From the cell containing the given text, extract its center point as [X, Y] coordinate. 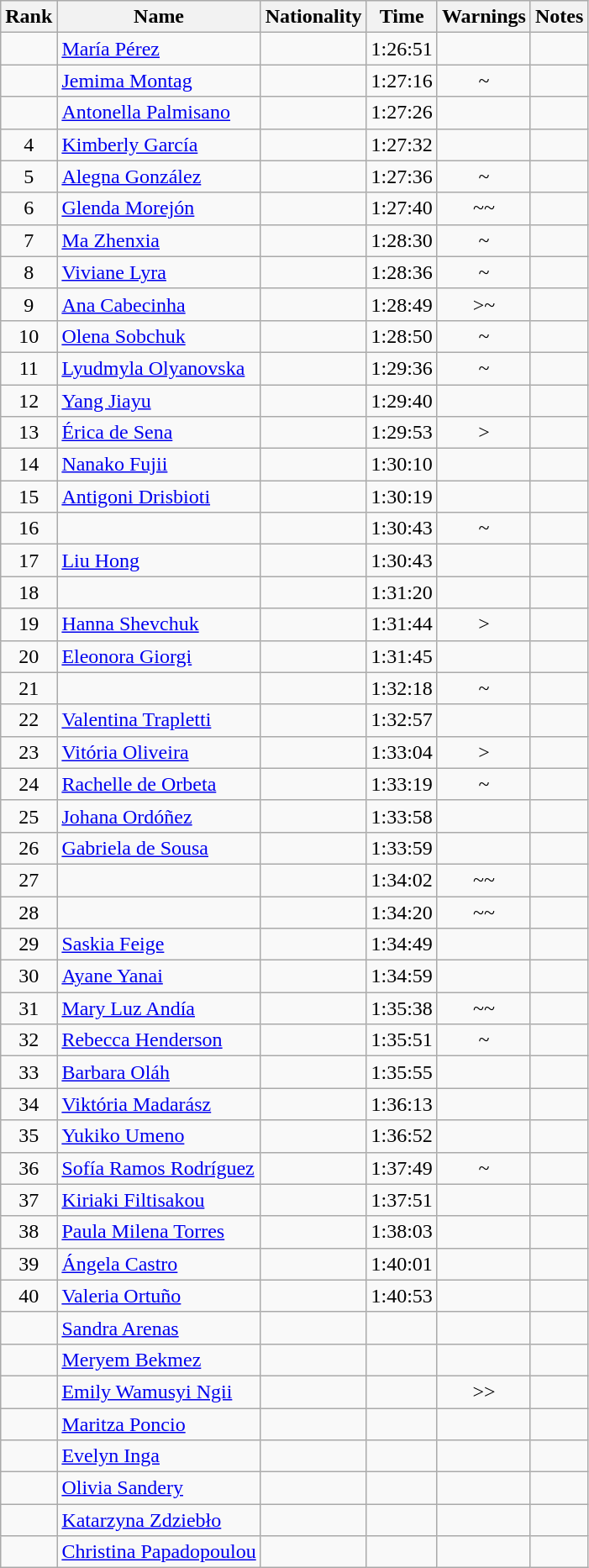
Kiriaki Filtisakou [159, 1200]
21 [29, 688]
1:40:53 [402, 1296]
1:37:51 [402, 1200]
27 [29, 880]
1:32:18 [402, 688]
1:33:59 [402, 848]
Ma Zhenxia [159, 240]
Ángela Castro [159, 1264]
Antigoni Drisbioti [159, 497]
Time [402, 17]
María Pérez [159, 49]
25 [29, 816]
32 [29, 1040]
9 [29, 304]
Ayane Yanai [159, 976]
Emily Wamusyi Ngii [159, 1392]
38 [29, 1232]
Alegna González [159, 176]
1:28:49 [402, 304]
Valentina Trapletti [159, 720]
Sofía Ramos Rodríguez [159, 1168]
Notes [559, 17]
1:29:53 [402, 433]
Érica de Sena [159, 433]
Liu Hong [159, 560]
Olena Sobchuk [159, 336]
7 [29, 240]
12 [29, 401]
1:36:13 [402, 1104]
Viktória Madarász [159, 1104]
1:27:32 [402, 145]
36 [29, 1168]
23 [29, 752]
Johana Ordóñez [159, 816]
Valeria Ortuño [159, 1296]
1:26:51 [402, 49]
Antonella Palmisano [159, 113]
1:29:36 [402, 368]
Barbara Oláh [159, 1072]
1:27:40 [402, 208]
Paula Milena Torres [159, 1232]
1:34:20 [402, 912]
1:27:36 [402, 176]
34 [29, 1104]
1:34:02 [402, 880]
16 [29, 529]
1:27:16 [402, 81]
1:31:45 [402, 656]
Rachelle de Orbeta [159, 784]
1:37:49 [402, 1168]
1:38:03 [402, 1232]
Olivia Sandery [159, 1488]
Viviane Lyra [159, 272]
1:33:19 [402, 784]
1:35:51 [402, 1040]
11 [29, 368]
17 [29, 560]
Warnings [484, 17]
1:30:10 [402, 465]
14 [29, 465]
31 [29, 1008]
Yukiko Umeno [159, 1136]
30 [29, 976]
1:32:57 [402, 720]
Katarzyna Zdziebło [159, 1520]
1:31:44 [402, 624]
33 [29, 1072]
1:35:38 [402, 1008]
5 [29, 176]
Eleonora Giorgi [159, 656]
Saskia Feige [159, 944]
13 [29, 433]
Name [159, 17]
18 [29, 592]
Evelyn Inga [159, 1456]
Nationality [313, 17]
8 [29, 272]
22 [29, 720]
>~ [484, 304]
24 [29, 784]
Vitória Oliveira [159, 752]
37 [29, 1200]
1:29:40 [402, 401]
28 [29, 912]
Nanako Fujii [159, 465]
35 [29, 1136]
1:30:19 [402, 497]
20 [29, 656]
Gabriela de Sousa [159, 848]
>> [484, 1392]
10 [29, 336]
1:33:58 [402, 816]
1:35:55 [402, 1072]
Meryem Bekmez [159, 1360]
1:34:59 [402, 976]
Mary Luz Andía [159, 1008]
Rebecca Henderson [159, 1040]
40 [29, 1296]
Ana Cabecinha [159, 304]
1:28:36 [402, 272]
Maritza Poncio [159, 1424]
1:40:01 [402, 1264]
1:27:26 [402, 113]
Rank [29, 17]
Glenda Morejón [159, 208]
29 [29, 944]
1:28:50 [402, 336]
26 [29, 848]
Lyudmyla Olyanovska [159, 368]
Kimberly García [159, 145]
1:31:20 [402, 592]
15 [29, 497]
6 [29, 208]
Hanna Shevchuk [159, 624]
1:36:52 [402, 1136]
Yang Jiayu [159, 401]
4 [29, 145]
19 [29, 624]
1:28:30 [402, 240]
1:33:04 [402, 752]
39 [29, 1264]
1:34:49 [402, 944]
Jemima Montag [159, 81]
Christina Papadopoulou [159, 1552]
Sandra Arenas [159, 1328]
